Provide the (x, y) coordinate of the cell's center where the given text is located.  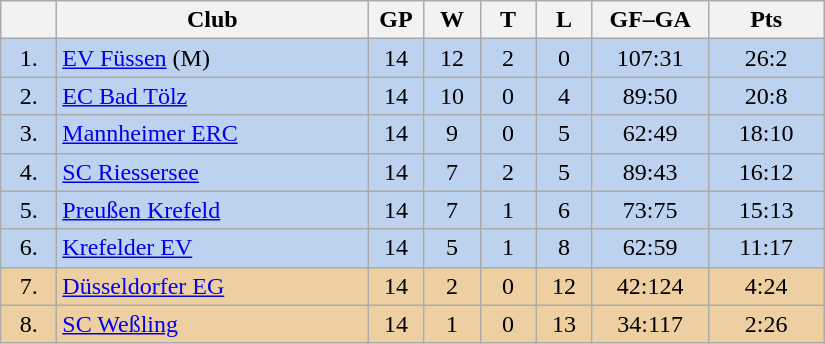
5. (29, 210)
20:8 (766, 96)
11:17 (766, 248)
89:50 (650, 96)
34:117 (650, 324)
4. (29, 172)
73:75 (650, 210)
8. (29, 324)
7. (29, 286)
2:26 (766, 324)
2. (29, 96)
EV Füssen (M) (212, 58)
4:24 (766, 286)
8 (564, 248)
GP (396, 20)
4 (564, 96)
15:13 (766, 210)
6 (564, 210)
26:2 (766, 58)
Düsseldorfer EG (212, 286)
GF–GA (650, 20)
Mannheimer ERC (212, 134)
Krefelder EV (212, 248)
62:49 (650, 134)
13 (564, 324)
W (452, 20)
16:12 (766, 172)
Club (212, 20)
62:59 (650, 248)
Preußen Krefeld (212, 210)
EC Bad Tölz (212, 96)
SC Weßling (212, 324)
1. (29, 58)
42:124 (650, 286)
SC Riessersee (212, 172)
6. (29, 248)
9 (452, 134)
89:43 (650, 172)
107:31 (650, 58)
Pts (766, 20)
10 (452, 96)
3. (29, 134)
T (508, 20)
18:10 (766, 134)
L (564, 20)
